Capture the cell that displays the provided text and extract its (x, y) central coordinate. 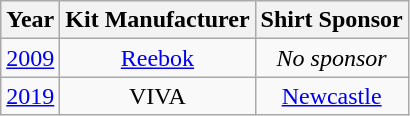
Year (30, 20)
VIVA (158, 96)
2019 (30, 96)
Kit Manufacturer (158, 20)
No sponsor (332, 58)
2009 (30, 58)
Reebok (158, 58)
Newcastle (332, 96)
Shirt Sponsor (332, 20)
